Return (X, Y) of the center of cell containing provided text 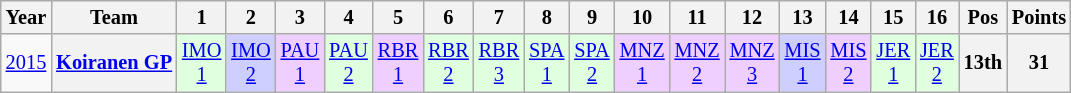
15 (893, 17)
31 (1039, 63)
RBR3 (499, 63)
1 (202, 17)
RBR1 (398, 63)
13 (803, 17)
7 (499, 17)
13th (983, 63)
6 (448, 17)
PAU2 (348, 63)
RBR2 (448, 63)
SPA1 (546, 63)
SPA2 (592, 63)
MIS2 (848, 63)
5 (398, 17)
Year (26, 17)
10 (642, 17)
3 (300, 17)
12 (752, 17)
JER2 (937, 63)
PAU1 (300, 63)
JER1 (893, 63)
MNZ1 (642, 63)
MNZ3 (752, 63)
Koiranen GP (114, 63)
14 (848, 17)
11 (698, 17)
MIS1 (803, 63)
16 (937, 17)
IMO2 (250, 63)
MNZ2 (698, 63)
4 (348, 17)
Pos (983, 17)
Team (114, 17)
2 (250, 17)
2015 (26, 63)
8 (546, 17)
Points (1039, 17)
IMO1 (202, 63)
9 (592, 17)
